Detect which cell encompasses the target text, then output its [x, y] center coordinate. 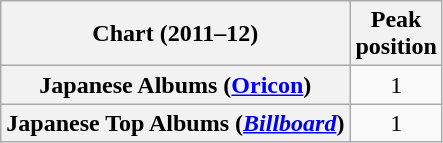
Japanese Albums (Oricon) [176, 85]
Peakposition [396, 34]
Chart (2011–12) [176, 34]
Japanese Top Albums (Billboard) [176, 123]
